Provide the (X, Y) coordinate of the cell's center where the given text is located.  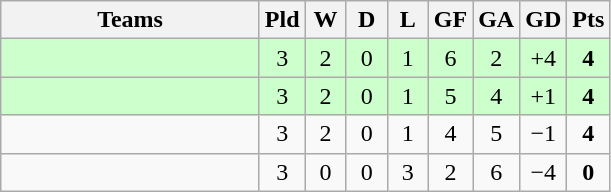
−1 (544, 134)
+1 (544, 96)
−4 (544, 172)
W (326, 20)
Teams (130, 20)
+4 (544, 58)
GD (544, 20)
Pts (588, 20)
GF (450, 20)
D (366, 20)
Pld (282, 20)
L (408, 20)
GA (496, 20)
